Detect which cell encompasses the target text, then output its (x, y) center coordinate. 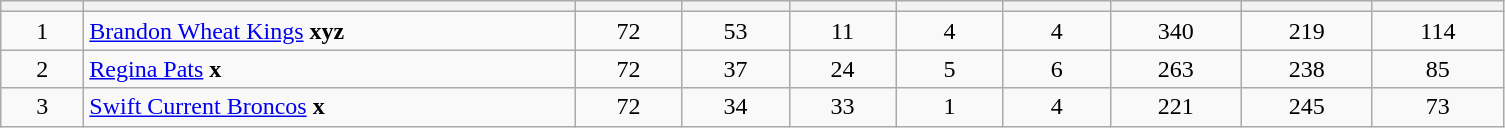
Regina Pats x (330, 69)
33 (842, 107)
53 (736, 31)
263 (1176, 69)
37 (736, 69)
3 (42, 107)
221 (1176, 107)
5 (950, 69)
85 (1438, 69)
34 (736, 107)
2 (42, 69)
Swift Current Broncos x (330, 107)
6 (1056, 69)
219 (1306, 31)
238 (1306, 69)
340 (1176, 31)
11 (842, 31)
245 (1306, 107)
Brandon Wheat Kings xyz (330, 31)
24 (842, 69)
114 (1438, 31)
73 (1438, 107)
